Detect which cell encompasses the target text, then output its [X, Y] center coordinate. 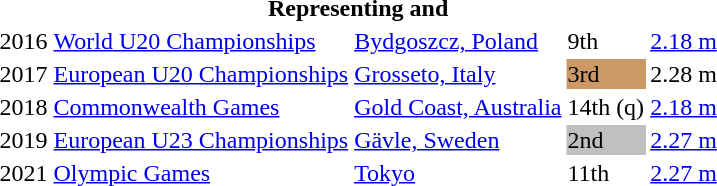
14th (q) [606, 107]
9th [606, 41]
2nd [606, 140]
Gävle, Sweden [458, 140]
Bydgoszcz, Poland [458, 41]
Grosseto, Italy [458, 74]
European U23 Championships [201, 140]
Gold Coast, Australia [458, 107]
Commonwealth Games [201, 107]
World U20 Championships [201, 41]
European U20 Championships [201, 74]
3rd [606, 74]
